Locate the cell with the specified text and output its [x, y] center coordinate. 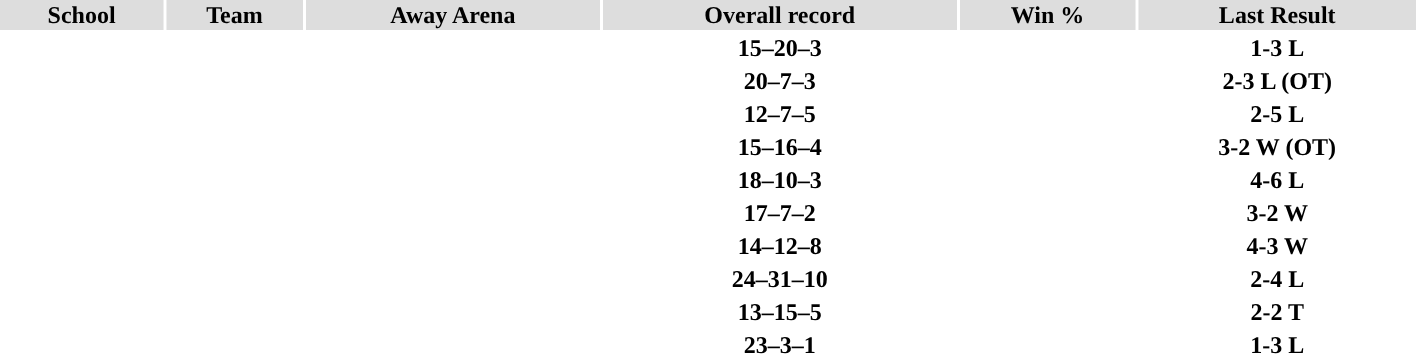
13–15–5 [780, 312]
Last Result [1277, 15]
4-6 L [1277, 180]
Away Arena [453, 15]
20–7–3 [780, 81]
School [82, 15]
2-4 L [1277, 279]
17–7–2 [780, 213]
3-2 W (OT) [1277, 147]
12–7–5 [780, 114]
Win % [1047, 15]
24–31–10 [780, 279]
2-2 T [1277, 312]
3-2 W [1277, 213]
18–10–3 [780, 180]
Team [234, 15]
1-3 L [1277, 48]
4-3 W [1277, 246]
2-5 L [1277, 114]
15–20–3 [780, 48]
14–12–8 [780, 246]
2-3 L (OT) [1277, 81]
Overall record [780, 15]
15–16–4 [780, 147]
